Return the (x, y) coordinate for the center point of the cell that contains the specified text.  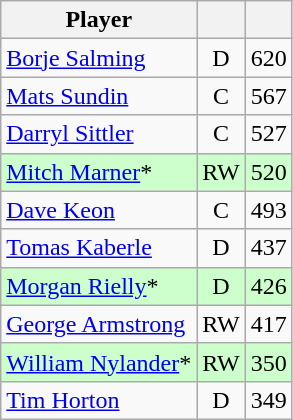
William Nylander* (99, 362)
Morgan Rielly* (99, 286)
Tomas Kaberle (99, 248)
Mats Sundin (99, 96)
Darryl Sittler (99, 134)
Dave Keon (99, 210)
349 (268, 400)
Tim Horton (99, 400)
520 (268, 172)
Player (99, 20)
George Armstrong (99, 324)
350 (268, 362)
437 (268, 248)
Mitch Marner* (99, 172)
417 (268, 324)
493 (268, 210)
567 (268, 96)
Borje Salming (99, 58)
620 (268, 58)
426 (268, 286)
527 (268, 134)
